Pinpoint the cell where the given text exists, returning its [X, Y] midpoint coordinate. 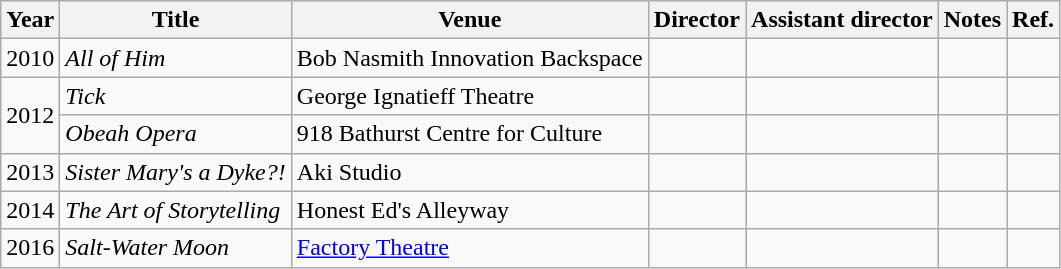
Factory Theatre [470, 248]
George Ignatieff Theatre [470, 96]
The Art of Storytelling [176, 210]
Venue [470, 20]
Year [30, 20]
Sister Mary's a Dyke?! [176, 172]
Tick [176, 96]
2014 [30, 210]
Honest Ed's Alleyway [470, 210]
2010 [30, 58]
Salt-Water Moon [176, 248]
Notes [972, 20]
All of Him [176, 58]
Title [176, 20]
Bob Nasmith Innovation Backspace [470, 58]
Ref. [1034, 20]
Obeah Opera [176, 134]
918 Bathurst Centre for Culture [470, 134]
2013 [30, 172]
2016 [30, 248]
2012 [30, 115]
Assistant director [842, 20]
Aki Studio [470, 172]
Director [696, 20]
